For the text-containing cell, return its midpoint in [x, y] coordinate format. 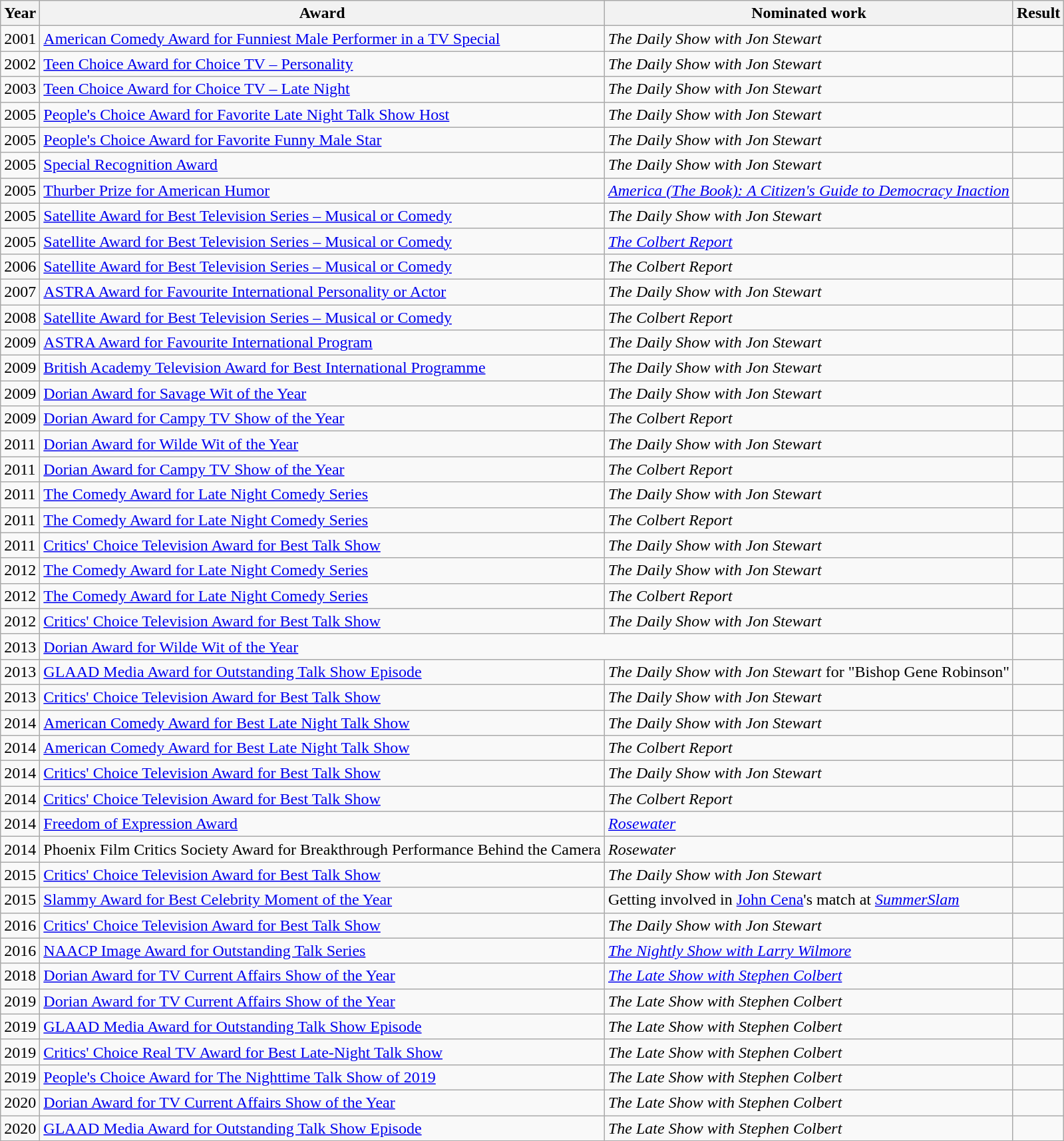
Result [1038, 13]
ASTRA Award for Favourite International Personality or Actor [322, 292]
2001 [20, 39]
Dorian Award for Savage Wit of the Year [322, 393]
NAACP Image Award for Outstanding Talk Series [322, 951]
Year [20, 13]
2007 [20, 292]
Teen Choice Award for Choice TV – Personality [322, 64]
America (The Book): A Citizen's Guide to Democracy Inaction [808, 190]
2006 [20, 266]
Thurber Prize for American Humor [322, 190]
American Comedy Award for Funniest Male Performer in a TV Special [322, 39]
Critics' Choice Real TV Award for Best Late-Night Talk Show [322, 1052]
2002 [20, 64]
Phoenix Film Critics Society Award for Breakthrough Performance Behind the Camera [322, 849]
Slammy Award for Best Celebrity Moment of the Year [322, 900]
Getting involved in John Cena's match at SummerSlam [808, 900]
Nominated work [808, 13]
The Daily Show with Jon Stewart for "Bishop Gene Robinson" [808, 672]
2008 [20, 318]
British Academy Television Award for Best International Programme [322, 368]
Freedom of Expression Award [322, 824]
People's Choice Award for Favorite Late Night Talk Show Host [322, 114]
2018 [20, 976]
People's Choice Award for The Nighttime Talk Show of 2019 [322, 1077]
ASTRA Award for Favourite International Program [322, 343]
Award [322, 13]
Teen Choice Award for Choice TV – Late Night [322, 89]
2003 [20, 89]
Special Recognition Award [322, 165]
People's Choice Award for Favorite Funny Male Star [322, 140]
The Nightly Show with Larry Wilmore [808, 951]
